Identify which cell holds the provided text, then report its [X, Y] central coordinate. 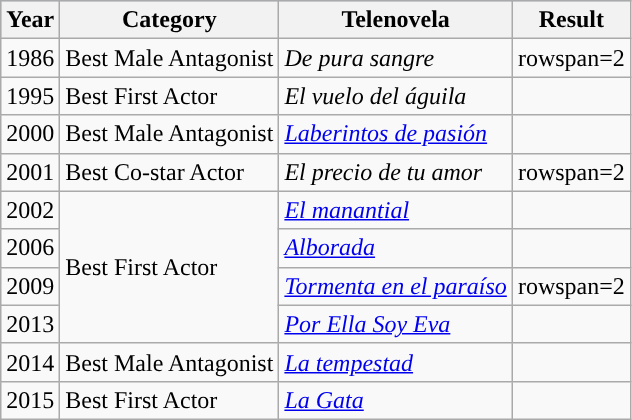
De pura sangre [396, 58]
1986 [30, 58]
2014 [30, 362]
Por Ella Soy Eva [396, 324]
2000 [30, 134]
Telenovela [396, 20]
El manantial [396, 210]
El precio de tu amor [396, 172]
El vuelo del águila [396, 96]
Result [571, 20]
Year [30, 20]
La tempestad [396, 362]
2015 [30, 400]
La Gata [396, 400]
2006 [30, 248]
2002 [30, 210]
Alborada [396, 248]
2013 [30, 324]
Laberintos de pasión [396, 134]
1995 [30, 96]
Best Co-star Actor [170, 172]
2009 [30, 286]
Category [170, 20]
Tormenta en el paraíso [396, 286]
2001 [30, 172]
